Scan for the cell matching the given text and deliver its (x, y) coordinate at center. 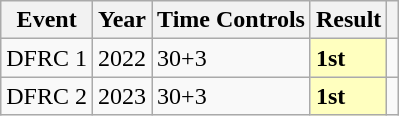
DFRC 1 (47, 58)
Event (47, 20)
2023 (122, 96)
Result (348, 20)
Year (122, 20)
Time Controls (232, 20)
DFRC 2 (47, 96)
2022 (122, 58)
